Capture the cell that displays the provided text and extract its [X, Y] central coordinate. 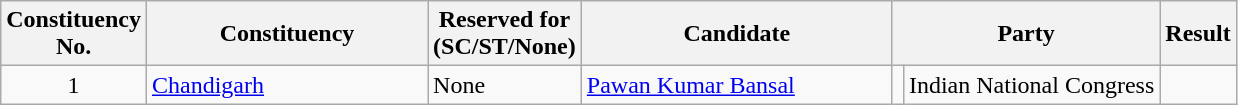
Pawan Kumar Bansal [736, 85]
None [505, 85]
Constituency [286, 34]
Candidate [736, 34]
Reserved for(SC/ST/None) [505, 34]
Result [1198, 34]
Chandigarh [286, 85]
Party [1026, 34]
1 [74, 85]
Constituency No. [74, 34]
Indian National Congress [1031, 85]
